Identify which cell holds the provided text, then report its [X, Y] central coordinate. 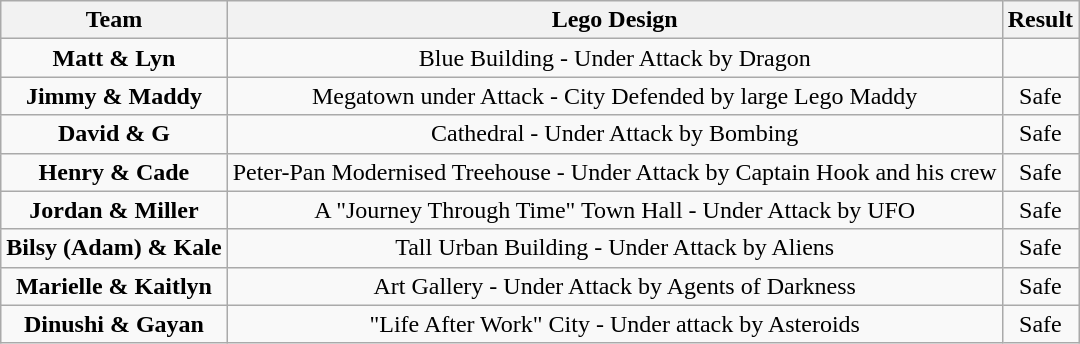
Tall Urban Building - Under Attack by Aliens [614, 248]
Blue Building - Under Attack by Dragon [614, 58]
"Life After Work" City - Under attack by Asteroids [614, 324]
Jimmy & Maddy [114, 96]
Team [114, 20]
Dinushi & Gayan [114, 324]
A "Journey Through Time" Town Hall - Under Attack by UFO [614, 210]
Result [1040, 20]
Henry & Cade [114, 172]
Art Gallery - Under Attack by Agents of Darkness [614, 286]
Jordan & Miller [114, 210]
Peter-Pan Modernised Treehouse - Under Attack by Captain Hook and his crew [614, 172]
Lego Design [614, 20]
Matt & Lyn [114, 58]
Megatown under Attack - City Defended by large Lego Maddy [614, 96]
David & G [114, 134]
Marielle & Kaitlyn [114, 286]
Bilsy (Adam) & Kale [114, 248]
Cathedral - Under Attack by Bombing [614, 134]
